Search for the cell housing the specified text and yield its (X, Y) center coordinate. 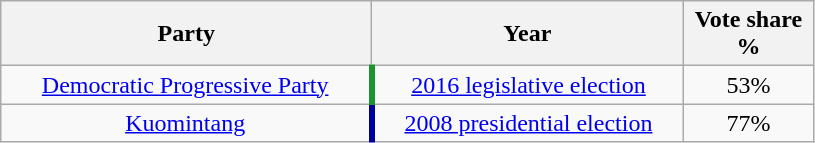
77% (748, 123)
Kuomintang (186, 123)
2008 presidential election (528, 123)
Vote share % (748, 34)
Democratic Progressive Party (186, 85)
Year (528, 34)
53% (748, 85)
2016 legislative election (528, 85)
Party (186, 34)
